Find where the given text appears and provide that cell's center as (X, Y) coordinate. 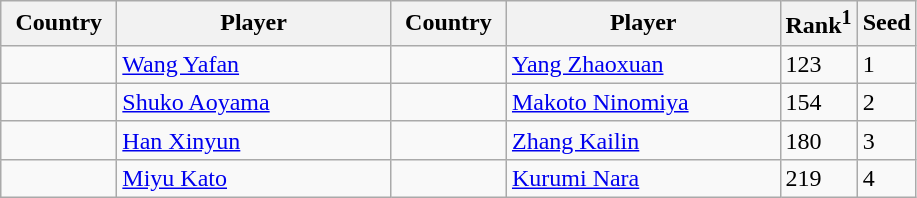
180 (818, 140)
Shuko Aoyama (254, 102)
3 (886, 140)
Han Xinyun (254, 140)
Rank1 (818, 24)
1 (886, 64)
2 (886, 102)
Kurumi Nara (643, 178)
Yang Zhaoxuan (643, 64)
Makoto Ninomiya (643, 102)
Miyu Kato (254, 178)
Wang Yafan (254, 64)
Zhang Kailin (643, 140)
Seed (886, 24)
123 (818, 64)
154 (818, 102)
4 (886, 178)
219 (818, 178)
